Return the (X, Y) coordinate for the center point of the cell that contains the specified text.  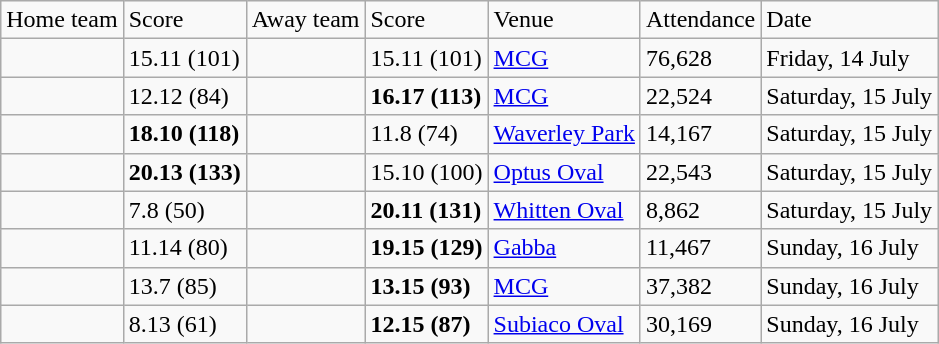
Subiaco Oval (564, 324)
22,543 (700, 172)
Date (850, 20)
30,169 (700, 324)
Attendance (700, 20)
12.15 (87) (426, 324)
Away team (306, 20)
20.11 (131) (426, 210)
37,382 (700, 286)
19.15 (129) (426, 248)
20.13 (133) (184, 172)
12.12 (84) (184, 96)
11,467 (700, 248)
11.14 (80) (184, 248)
8,862 (700, 210)
15.10 (100) (426, 172)
8.13 (61) (184, 324)
7.8 (50) (184, 210)
11.8 (74) (426, 134)
14,167 (700, 134)
Optus Oval (564, 172)
13.7 (85) (184, 286)
16.17 (113) (426, 96)
Friday, 14 July (850, 58)
22,524 (700, 96)
Waverley Park (564, 134)
76,628 (700, 58)
Venue (564, 20)
Home team (62, 20)
18.10 (118) (184, 134)
Gabba (564, 248)
13.15 (93) (426, 286)
Whitten Oval (564, 210)
